Find where the given text appears and provide that cell's center as (X, Y) coordinate. 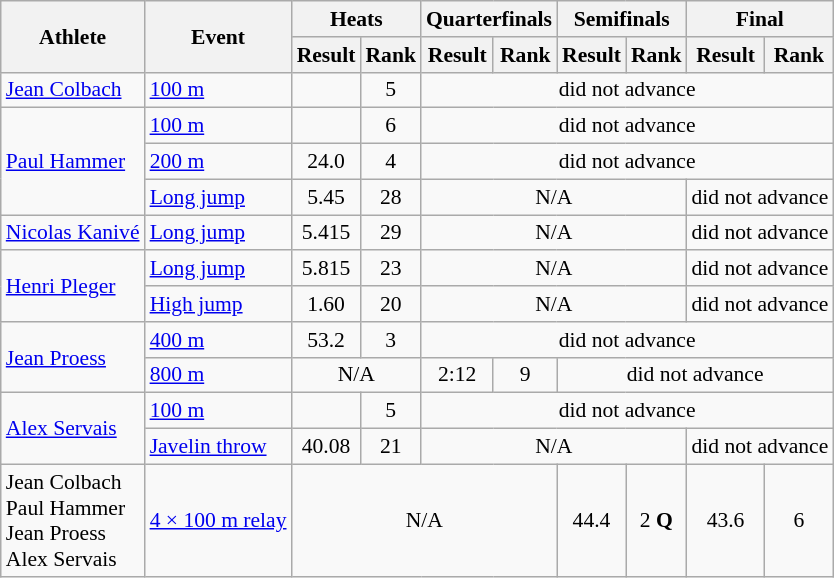
800 m (218, 375)
Event (218, 36)
43.6 (725, 520)
Alex Servais (73, 428)
Jean Colbach (73, 90)
28 (390, 197)
5.415 (326, 233)
Heats (356, 19)
Henri Pleger (73, 286)
Jean Proess (73, 358)
40.08 (326, 447)
2 Q (656, 520)
1.60 (326, 304)
4 × 100 m relay (218, 520)
400 m (218, 340)
20 (390, 304)
Final (760, 19)
Paul Hammer (73, 162)
Quarterfinals (489, 19)
Athlete (73, 36)
23 (390, 269)
53.2 (326, 340)
200 m (218, 162)
24.0 (326, 162)
3 (390, 340)
2:12 (457, 375)
9 (525, 375)
5.45 (326, 197)
29 (390, 233)
44.4 (592, 520)
Javelin throw (218, 447)
High jump (218, 304)
Semifinals (622, 19)
Nicolas Kanivé (73, 233)
21 (390, 447)
4 (390, 162)
5.815 (326, 269)
Jean Colbach Paul Hammer Jean Proess Alex Servais (73, 520)
